From the cell containing the given text, extract its center point as (x, y) coordinate. 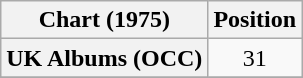
Position (255, 20)
Chart (1975) (104, 20)
31 (255, 58)
UK Albums (OCC) (104, 58)
